Provide the [x, y] coordinate of the cell's center where the given text is located.  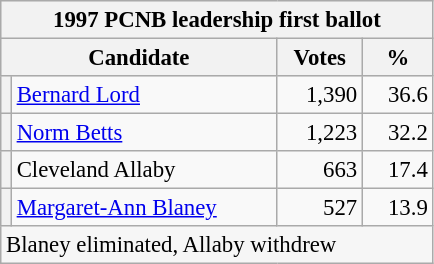
1997 PCNB leadership first ballot [217, 20]
Blaney eliminated, Allaby withdrew [217, 245]
Cleveland Allaby [144, 170]
17.4 [398, 170]
Votes [320, 58]
527 [320, 208]
13.9 [398, 208]
Candidate [139, 58]
663 [320, 170]
Margaret-Ann Blaney [144, 208]
1,223 [320, 133]
Norm Betts [144, 133]
1,390 [320, 95]
% [398, 58]
32.2 [398, 133]
Bernard Lord [144, 95]
36.6 [398, 95]
